Capture the cell that displays the provided text and extract its (X, Y) central coordinate. 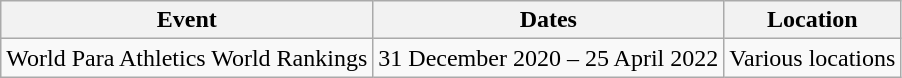
Various locations (812, 58)
31 December 2020 – 25 April 2022 (548, 58)
Event (187, 20)
Location (812, 20)
World Para Athletics World Rankings (187, 58)
Dates (548, 20)
